Search for the cell housing the specified text and yield its (X, Y) center coordinate. 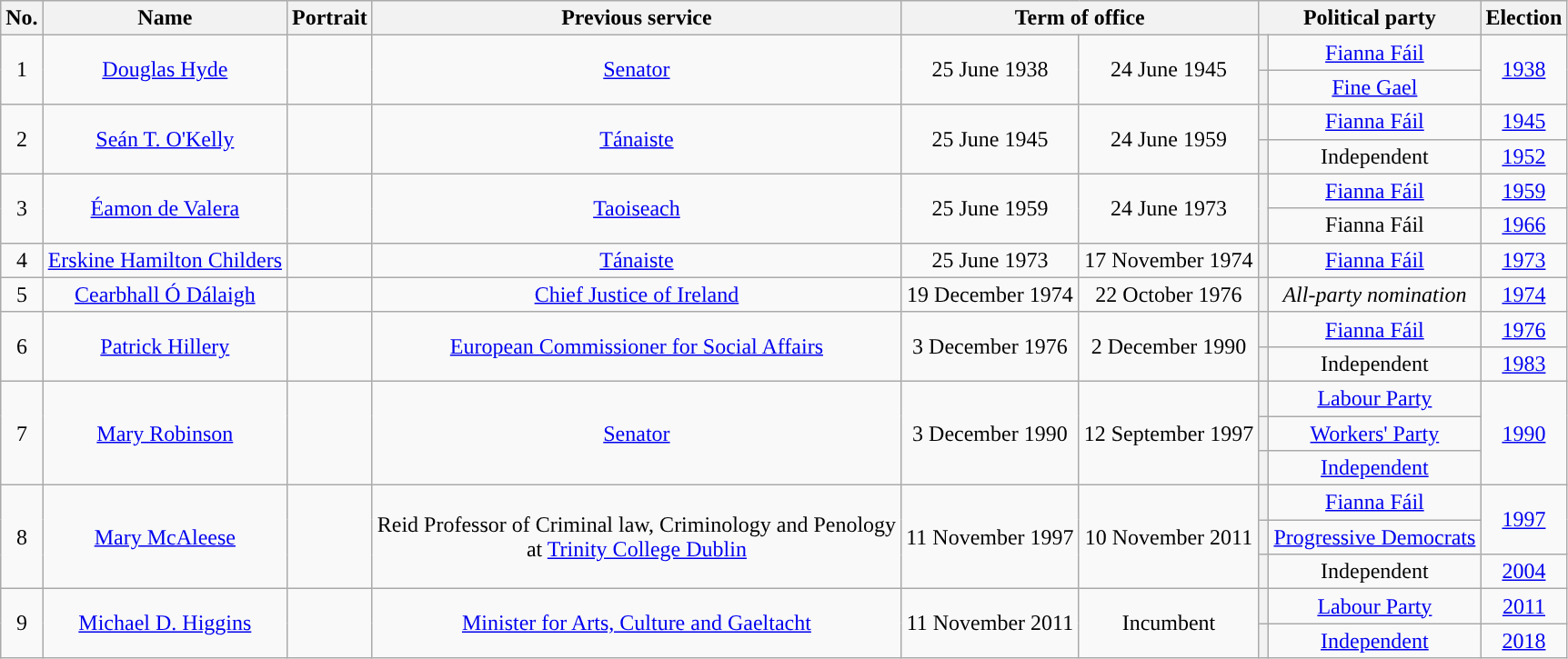
Name (165, 18)
25 June 1959 (990, 208)
4 (22, 260)
Mary McAleese (165, 537)
25 June 1973 (990, 260)
Douglas Hyde (165, 70)
24 June 1945 (1169, 70)
11 November 2011 (990, 624)
1976 (1524, 329)
6 (22, 346)
Minister for Arts, Culture and Gaeltacht (637, 624)
Previous service (637, 18)
Fine Gael (1375, 87)
25 June 1945 (990, 139)
2018 (1524, 641)
7 (22, 433)
1990 (1524, 433)
8 (22, 537)
1945 (1524, 122)
12 September 1997 (1169, 433)
Mary Robinson (165, 433)
Taoiseach (637, 208)
Election (1524, 18)
1974 (1524, 295)
3 (22, 208)
10 November 2011 (1169, 537)
24 June 1973 (1169, 208)
19 December 1974 (990, 295)
2004 (1524, 572)
22 October 1976 (1169, 295)
1952 (1524, 156)
Incumbent (1169, 624)
1938 (1524, 70)
5 (22, 295)
9 (22, 624)
All-party nomination (1375, 295)
Term of office (1081, 18)
Progressive Democrats (1375, 537)
Cearbhall Ó Dálaigh (165, 295)
24 June 1959 (1169, 139)
European Commissioner for Social Affairs (637, 346)
Patrick Hillery (165, 346)
Political party (1370, 18)
Erskine Hamilton Childers (165, 260)
3 December 1976 (990, 346)
17 November 1974 (1169, 260)
Éamon de Valera (165, 208)
11 November 1997 (990, 537)
3 December 1990 (990, 433)
2 (22, 139)
Chief Justice of Ireland (637, 295)
1966 (1524, 225)
No. (22, 18)
1983 (1524, 364)
1973 (1524, 260)
2011 (1524, 606)
1997 (1524, 520)
1 (22, 70)
Michael D. Higgins (165, 624)
2 December 1990 (1169, 346)
Portrait (330, 18)
1959 (1524, 191)
Reid Professor of Criminal law, Criminology and Penologyat Trinity College Dublin (637, 537)
25 June 1938 (990, 70)
Seán T. O'Kelly (165, 139)
Workers' Party (1375, 434)
